Search for the cell housing the specified text and yield its (X, Y) center coordinate. 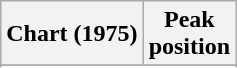
Chart (1975) (72, 34)
Peakposition (189, 34)
